Scan for the cell matching the given text and deliver its [x, y] coordinate at center. 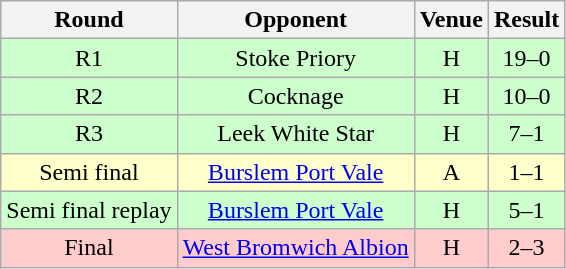
Semi final [89, 172]
R1 [89, 58]
R2 [89, 96]
R3 [89, 134]
Result [526, 20]
5–1 [526, 210]
Cocknage [296, 96]
Final [89, 248]
1–1 [526, 172]
10–0 [526, 96]
2–3 [526, 248]
A [451, 172]
Leek White Star [296, 134]
7–1 [526, 134]
Stoke Priory [296, 58]
Opponent [296, 20]
19–0 [526, 58]
Semi final replay [89, 210]
Venue [451, 20]
West Bromwich Albion [296, 248]
Round [89, 20]
